Identify which cell holds the provided text, then report its [X, Y] central coordinate. 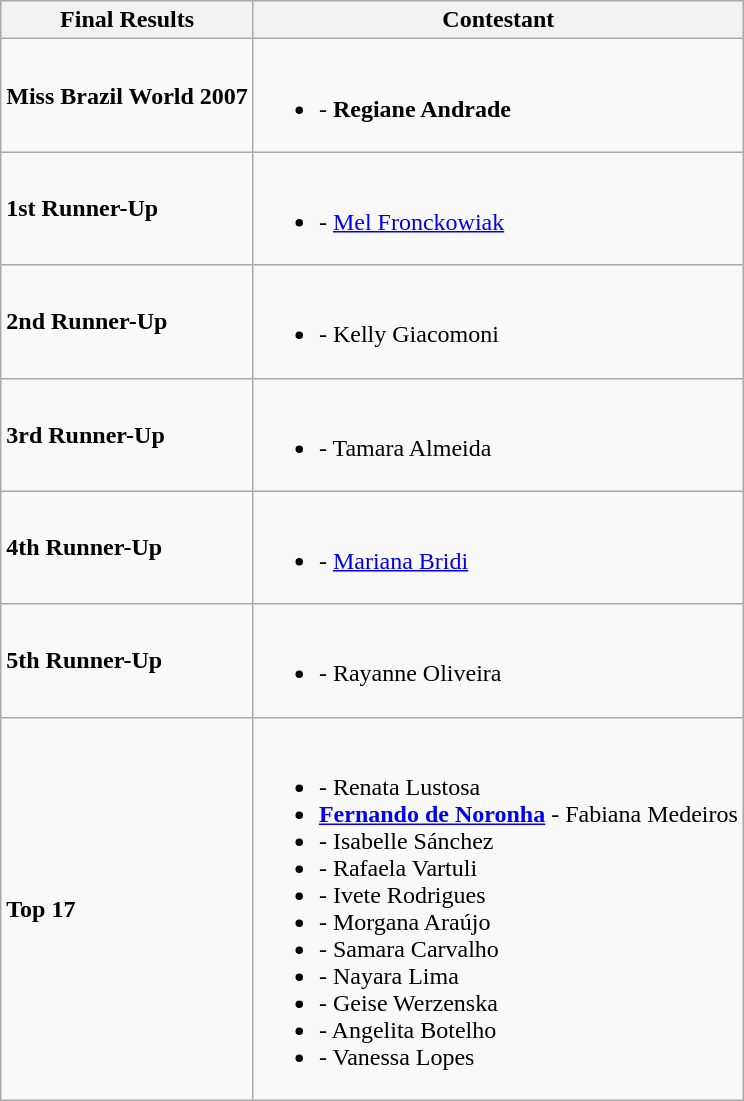
3rd Runner-Up [128, 434]
- Regiane Andrade [498, 96]
2nd Runner-Up [128, 322]
- Kelly Giacomoni [498, 322]
- Tamara Almeida [498, 434]
- Rayanne Oliveira [498, 660]
- Mariana Bridi [498, 548]
Final Results [128, 20]
- Mel Fronckowiak [498, 208]
4th Runner-Up [128, 548]
5th Runner-Up [128, 660]
Miss Brazil World 2007 [128, 96]
Contestant [498, 20]
1st Runner-Up [128, 208]
Top 17 [128, 908]
